Output the (X, Y) coordinate of the center of the cell containing the given text.  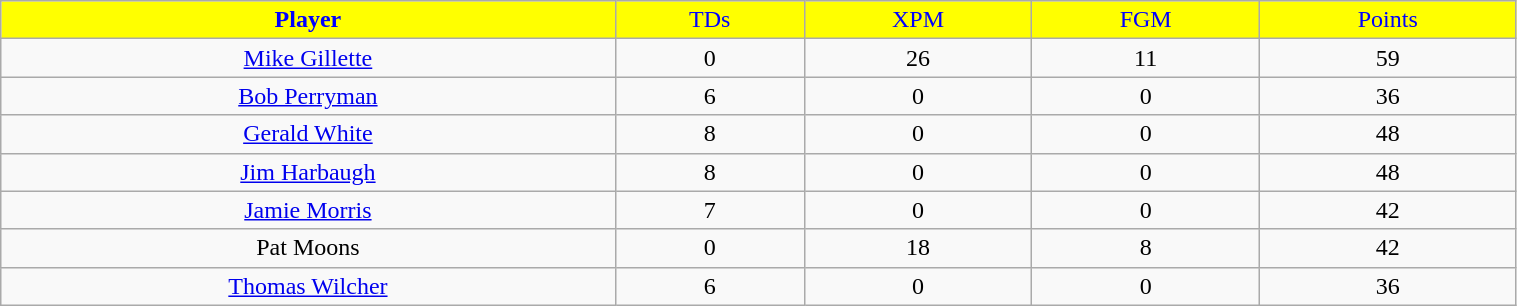
11 (1146, 58)
Jim Harbaugh (308, 172)
Bob Perryman (308, 96)
59 (1388, 58)
Mike Gillette (308, 58)
FGM (1146, 20)
Jamie Morris (308, 210)
XPM (918, 20)
Points (1388, 20)
7 (710, 210)
26 (918, 58)
TDs (710, 20)
Player (308, 20)
Gerald White (308, 134)
18 (918, 248)
Pat Moons (308, 248)
Thomas Wilcher (308, 286)
